Capture the cell that displays the provided text and extract its (x, y) central coordinate. 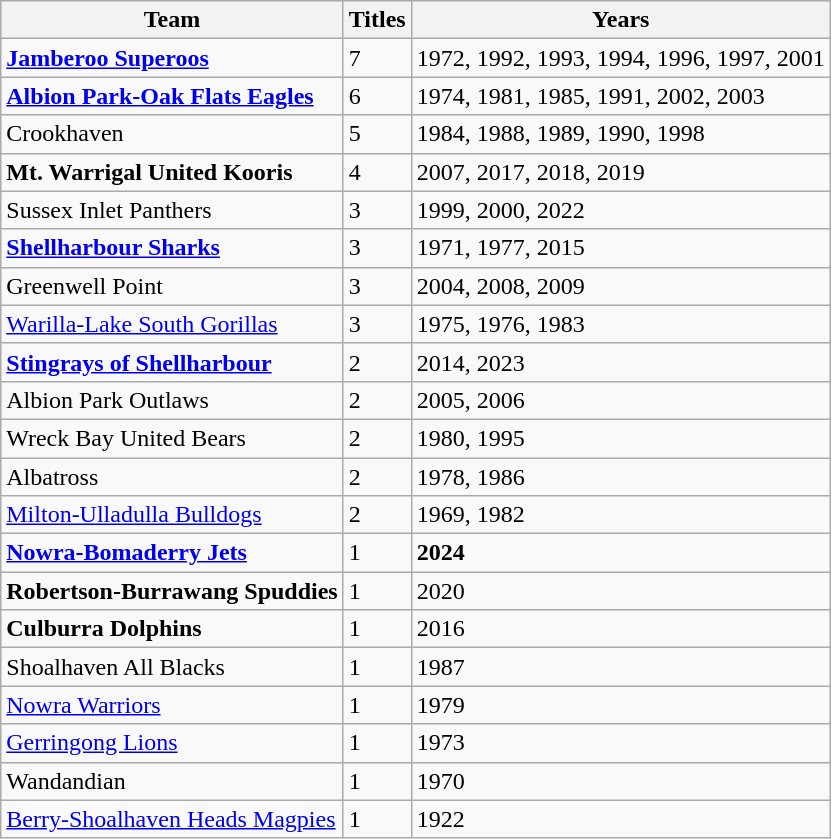
Wandandian (172, 781)
Shellharbour Sharks (172, 248)
2004, 2008, 2009 (620, 286)
Robertson-Burrawang Spuddies (172, 591)
Warilla-Lake South Gorillas (172, 324)
2014, 2023 (620, 362)
1970 (620, 781)
1980, 1995 (620, 438)
Albion Park-Oak Flats Eagles (172, 96)
Team (172, 20)
Nowra Warriors (172, 705)
1978, 1986 (620, 477)
Mt. Warrigal United Kooris (172, 172)
Wreck Bay United Bears (172, 438)
Berry-Shoalhaven Heads Magpies (172, 819)
1971, 1977, 2015 (620, 248)
2005, 2006 (620, 400)
Nowra-Bomaderry Jets (172, 553)
Albatross (172, 477)
7 (377, 58)
Sussex Inlet Panthers (172, 210)
1975, 1976, 1983 (620, 324)
Years (620, 20)
Crookhaven (172, 134)
1984, 1988, 1989, 1990, 1998 (620, 134)
Milton-Ulladulla Bulldogs (172, 515)
1979 (620, 705)
Culburra Dolphins (172, 629)
2016 (620, 629)
Gerringong Lions (172, 743)
4 (377, 172)
1973 (620, 743)
2020 (620, 591)
Greenwell Point (172, 286)
5 (377, 134)
Albion Park Outlaws (172, 400)
Titles (377, 20)
Shoalhaven All Blacks (172, 667)
1987 (620, 667)
1969, 1982 (620, 515)
2024 (620, 553)
Jamberoo Superoos (172, 58)
2007, 2017, 2018, 2019 (620, 172)
Stingrays of Shellharbour (172, 362)
1974, 1981, 1985, 1991, 2002, 2003 (620, 96)
1999, 2000, 2022 (620, 210)
1922 (620, 819)
1972, 1992, 1993, 1994, 1996, 1997, 2001 (620, 58)
6 (377, 96)
